From the cell containing the given text, extract its center point as [X, Y] coordinate. 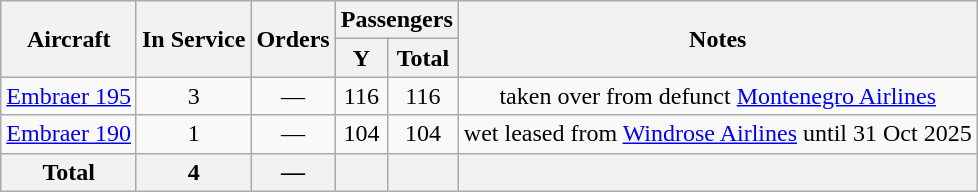
Aircraft [69, 39]
1 [193, 134]
3 [193, 96]
Embraer 195 [69, 96]
Orders [293, 39]
Embraer 190 [69, 134]
taken over from defunct Montenegro Airlines [718, 96]
wet leased from Windrose Airlines until 31 Oct 2025 [718, 134]
Notes [718, 39]
In Service [193, 39]
4 [193, 172]
Passengers [396, 20]
Y [361, 58]
